Return [x, y] of the center of cell containing provided text 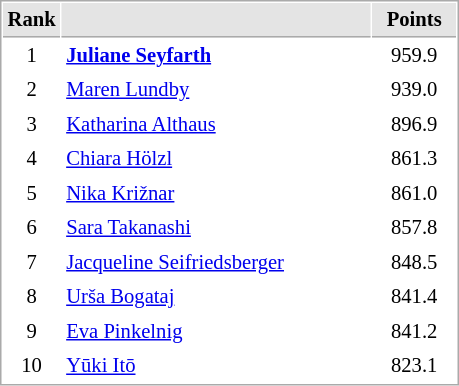
Chiara Hölzl [216, 158]
6 [32, 228]
Urša Bogataj [216, 296]
3 [32, 124]
857.8 [414, 228]
2 [32, 90]
1 [32, 56]
Katharina Althaus [216, 124]
Nika Križnar [216, 194]
Points [414, 20]
823.1 [414, 366]
Jacqueline Seifriedsberger [216, 262]
Rank [32, 20]
Yūki Itō [216, 366]
Sara Takanashi [216, 228]
4 [32, 158]
939.0 [414, 90]
848.5 [414, 262]
10 [32, 366]
8 [32, 296]
841.2 [414, 332]
Juliane Seyfarth [216, 56]
9 [32, 332]
896.9 [414, 124]
861.0 [414, 194]
7 [32, 262]
Maren Lundby [216, 90]
5 [32, 194]
959.9 [414, 56]
Eva Pinkelnig [216, 332]
841.4 [414, 296]
861.3 [414, 158]
